Identify which cell holds the provided text, then report its [X, Y] central coordinate. 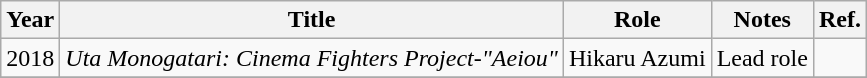
Hikaru Azumi [637, 58]
Role [637, 20]
Ref. [840, 20]
Notes [762, 20]
Year [30, 20]
Title [312, 20]
Uta Monogatari: Cinema Fighters Project-"Aeiou" [312, 58]
2018 [30, 58]
Lead role [762, 58]
